For the text-containing cell, return its midpoint in [X, Y] coordinate format. 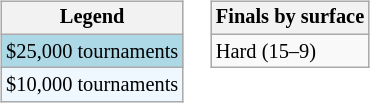
Legend [92, 18]
$25,000 tournaments [92, 51]
Finals by surface [290, 18]
Hard (15–9) [290, 51]
$10,000 tournaments [92, 85]
